Provide the [x, y] coordinate of the cell's center where the given text is located.  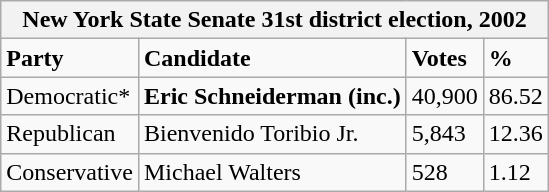
Eric Schneiderman (inc.) [272, 96]
12.36 [516, 134]
Michael Walters [272, 172]
5,843 [444, 134]
86.52 [516, 96]
1.12 [516, 172]
Bienvenido Toribio Jr. [272, 134]
Party [70, 58]
Republican [70, 134]
Democratic* [70, 96]
% [516, 58]
Conservative [70, 172]
528 [444, 172]
40,900 [444, 96]
Candidate [272, 58]
Votes [444, 58]
New York State Senate 31st district election, 2002 [275, 20]
